Determine the [X, Y] coordinate at the center of the cell enclosing the given text.  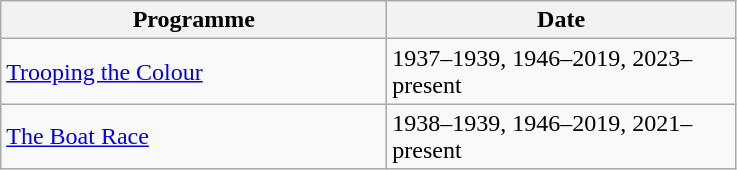
1937–1939, 1946–2019, 2023–present [562, 72]
Date [562, 20]
Trooping the Colour [194, 72]
Programme [194, 20]
1938–1939, 1946–2019, 2021–present [562, 136]
The Boat Race [194, 136]
